Capture the cell that displays the provided text and extract its [x, y] central coordinate. 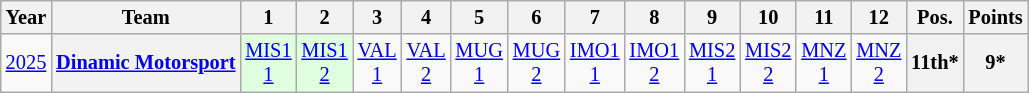
MUG2 [536, 63]
11th* [934, 63]
11 [824, 17]
3 [378, 17]
1 [268, 17]
6 [536, 17]
4 [426, 17]
2025 [26, 63]
VAL2 [426, 63]
5 [480, 17]
VAL1 [378, 63]
MIS21 [712, 63]
MNZ2 [878, 63]
7 [595, 17]
Pos. [934, 17]
10 [768, 17]
2 [325, 17]
9* [996, 63]
12 [878, 17]
Points [996, 17]
MIS11 [268, 63]
Year [26, 17]
MIS22 [768, 63]
IMO11 [595, 63]
Dinamic Motorsport [146, 63]
MIS12 [325, 63]
MUG1 [480, 63]
8 [655, 17]
IMO12 [655, 63]
Team [146, 17]
9 [712, 17]
MNZ1 [824, 63]
